Scan for the cell matching the given text and deliver its [x, y] coordinate at center. 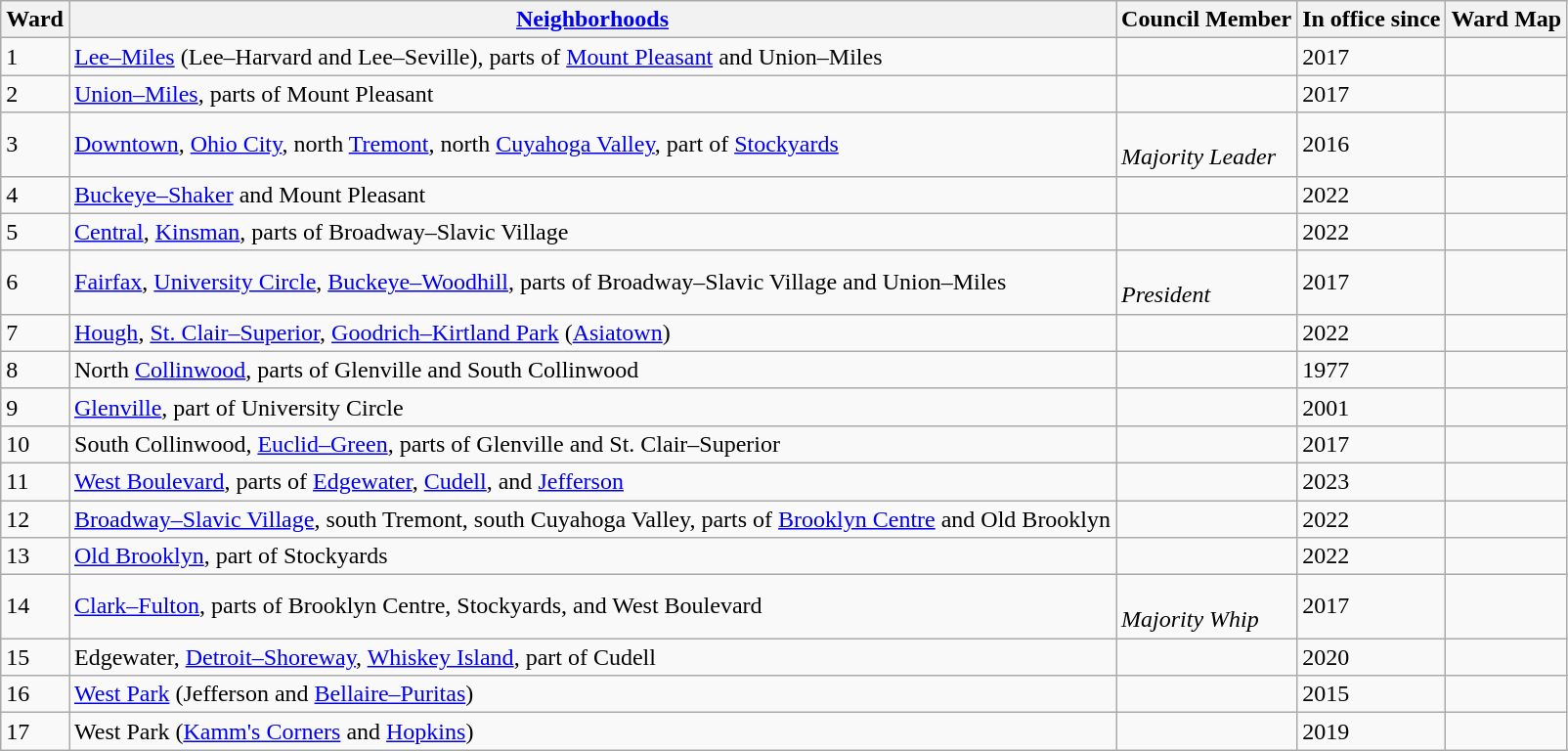
2001 [1372, 407]
11 [35, 481]
Majority Leader [1206, 145]
Council Member [1206, 20]
Glenville, part of University Circle [592, 407]
Union–Miles, parts of Mount Pleasant [592, 94]
West Park (Jefferson and Bellaire–Puritas) [592, 694]
5 [35, 232]
8 [35, 370]
13 [35, 556]
Ward [35, 20]
Buckeye–Shaker and Mount Pleasant [592, 195]
4 [35, 195]
16 [35, 694]
Neighborhoods [592, 20]
2015 [1372, 694]
Broadway–Slavic Village, south Tremont, south Cuyahoga Valley, parts of Brooklyn Centre and Old Brooklyn [592, 519]
Central, Kinsman, parts of Broadway–Slavic Village [592, 232]
South Collinwood, Euclid–Green, parts of Glenville and St. Clair–Superior [592, 444]
President [1206, 282]
In office since [1372, 20]
14 [35, 606]
3 [35, 145]
North Collinwood, parts of Glenville and South Collinwood [592, 370]
2019 [1372, 731]
Hough, St. Clair–Superior, Goodrich–Kirtland Park (Asiatown) [592, 332]
1 [35, 57]
West Boulevard, parts of Edgewater, Cudell, and Jefferson [592, 481]
2016 [1372, 145]
Old Brooklyn, part of Stockyards [592, 556]
Downtown, Ohio City, north Tremont, north Cuyahoga Valley, part of Stockyards [592, 145]
Fairfax, University Circle, Buckeye–Woodhill, parts of Broadway–Slavic Village and Union–Miles [592, 282]
Clark–Fulton, parts of Brooklyn Centre, Stockyards, and West Boulevard [592, 606]
15 [35, 657]
1977 [1372, 370]
2023 [1372, 481]
Lee–Miles (Lee–Harvard and Lee–Seville), parts of Mount Pleasant and Union–Miles [592, 57]
7 [35, 332]
Majority Whip [1206, 606]
12 [35, 519]
10 [35, 444]
2020 [1372, 657]
2 [35, 94]
Edgewater, Detroit–Shoreway, Whiskey Island, part of Cudell [592, 657]
6 [35, 282]
17 [35, 731]
Ward Map [1506, 20]
West Park (Kamm's Corners and Hopkins) [592, 731]
9 [35, 407]
